Locate the cell with the specified text and output its (x, y) center coordinate. 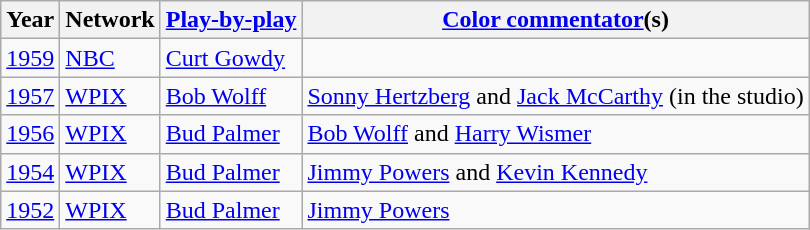
Jimmy Powers and Kevin Kennedy (556, 172)
Curt Gowdy (231, 58)
Jimmy Powers (556, 210)
1954 (30, 172)
Sonny Hertzberg and Jack McCarthy (in the studio) (556, 96)
Network (110, 20)
1959 (30, 58)
Color commentator(s) (556, 20)
1956 (30, 134)
Bob Wolff (231, 96)
1952 (30, 210)
Play-by-play (231, 20)
Bob Wolff and Harry Wismer (556, 134)
NBC (110, 58)
1957 (30, 96)
Year (30, 20)
